Pinpoint the cell where the given text exists, returning its (x, y) midpoint coordinate. 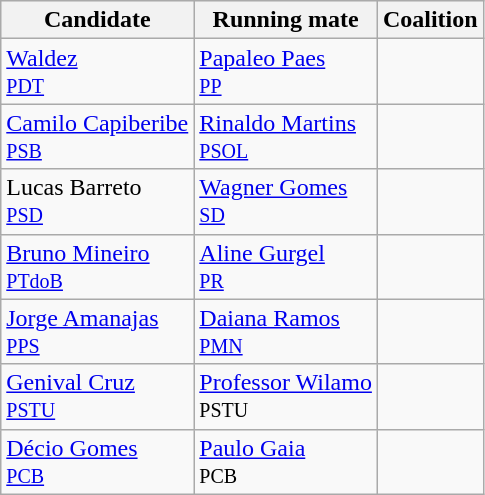
Coalition (430, 20)
Lucas BarretoPSD (98, 202)
Candidate (98, 20)
Aline GurgelPR (286, 266)
Bruno MineiroPTdoB (98, 266)
Genival CruzPSTU (98, 396)
WaldezPDT (98, 72)
Jorge AmanajasPPS (98, 332)
Décio GomesPCB (98, 462)
Daiana RamosPMN (286, 332)
Wagner GomesSD (286, 202)
Rinaldo MartinsPSOL (286, 136)
Papaleo PaesPP (286, 72)
Paulo GaiaPCB (286, 462)
Professor WilamoPSTU (286, 396)
Camilo CapiberibePSB (98, 136)
Running mate (286, 20)
